Locate the cell with the specified text and output its (x, y) center coordinate. 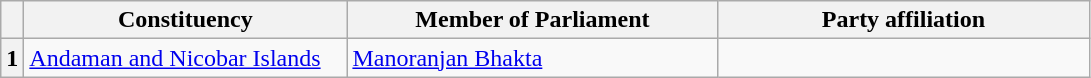
Member of Parliament (532, 20)
Manoranjan Bhakta (532, 58)
Andaman and Nicobar Islands (186, 58)
Constituency (186, 20)
Party affiliation (904, 20)
1 (12, 58)
